Provide the [x, y] coordinate of the cell's center where the given text is located.  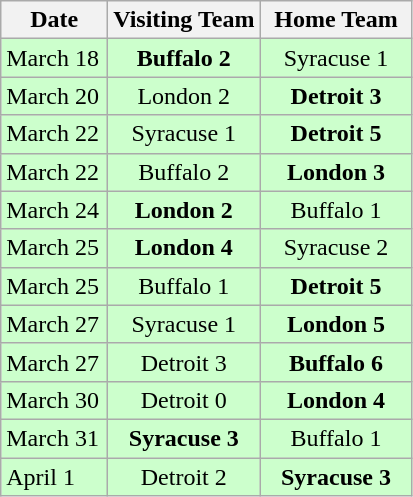
Detroit 2 [184, 477]
London 5 [336, 324]
March 30 [54, 400]
Date [54, 20]
April 1 [54, 477]
London 3 [336, 172]
March 20 [54, 96]
Home Team [336, 20]
Syracuse 2 [336, 248]
Detroit 0 [184, 400]
Visiting Team [184, 20]
Buffalo 6 [336, 362]
March 18 [54, 58]
March 24 [54, 210]
March 31 [54, 438]
